Return the (x, y) coordinate for the center point of the cell that contains the specified text.  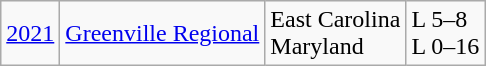
East CarolinaMaryland (336, 34)
Greenville Regional (162, 34)
L 5–8L 0–16 (446, 34)
2021 (30, 34)
